Identify which cell holds the provided text, then report its (x, y) central coordinate. 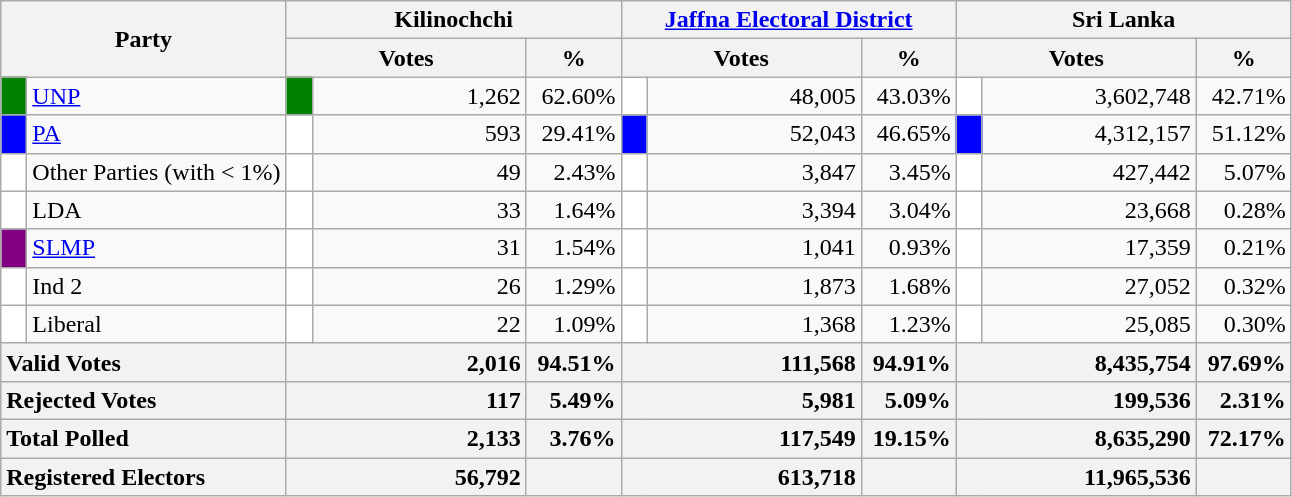
3.76% (574, 438)
Jaffna Electoral District (788, 20)
Ind 2 (156, 286)
117 (406, 400)
5.09% (908, 400)
0.93% (908, 248)
4,312,157 (1089, 134)
0.30% (1244, 324)
1.64% (574, 210)
42.71% (1244, 96)
117,549 (741, 438)
29.41% (574, 134)
Other Parties (with < 1%) (156, 172)
2,133 (406, 438)
94.51% (574, 362)
Total Polled (144, 438)
Valid Votes (144, 362)
593 (419, 134)
1,368 (754, 324)
27,052 (1089, 286)
111,568 (741, 362)
5.49% (574, 400)
Registered Electors (144, 477)
1.29% (574, 286)
11,965,536 (1076, 477)
PA (156, 134)
8,435,754 (1076, 362)
17,359 (1089, 248)
Kilinochchi (454, 20)
33 (419, 210)
SLMP (156, 248)
Rejected Votes (144, 400)
3,602,748 (1089, 96)
25,085 (1089, 324)
613,718 (741, 477)
UNP (156, 96)
1.54% (574, 248)
3,394 (754, 210)
8,635,290 (1076, 438)
Sri Lanka (1124, 20)
1.68% (908, 286)
72.17% (1244, 438)
1,262 (419, 96)
43.03% (908, 96)
31 (419, 248)
1.23% (908, 324)
51.12% (1244, 134)
48,005 (754, 96)
3.45% (908, 172)
LDA (156, 210)
1.09% (574, 324)
56,792 (406, 477)
2.43% (574, 172)
2.31% (1244, 400)
0.21% (1244, 248)
49 (419, 172)
97.69% (1244, 362)
3,847 (754, 172)
19.15% (908, 438)
3.04% (908, 210)
94.91% (908, 362)
0.32% (1244, 286)
199,536 (1076, 400)
5,981 (741, 400)
5.07% (1244, 172)
52,043 (754, 134)
Liberal (156, 324)
2,016 (406, 362)
427,442 (1089, 172)
0.28% (1244, 210)
22 (419, 324)
62.60% (574, 96)
23,668 (1089, 210)
1,041 (754, 248)
46.65% (908, 134)
26 (419, 286)
Party (144, 39)
1,873 (754, 286)
